Extract the [X, Y] coordinate from the center of the cell holding the provided text.  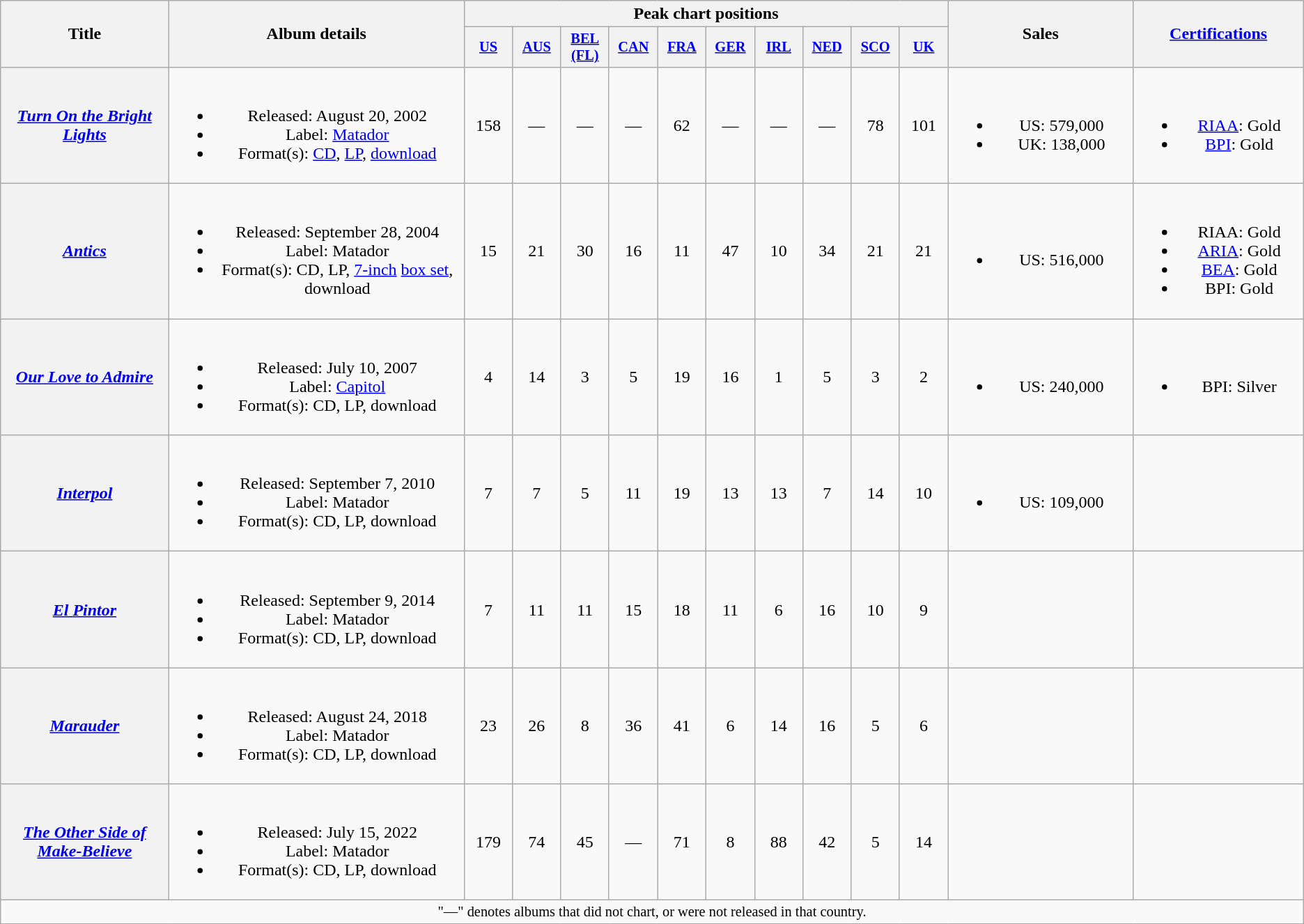
BPI: Silver [1218, 377]
AUS [536, 47]
88 [779, 843]
Album details [316, 34]
SCO [875, 47]
101 [924, 125]
23 [488, 726]
US [488, 47]
Released: September 7, 2010Label: MatadorFormat(s): CD, LP, download [316, 493]
9 [924, 610]
US: 579,000UK: 138,000 [1041, 125]
Title [85, 34]
Released: September 28, 2004Label: MatadorFormat(s): CD, LP, 7-inch box set, download [316, 251]
Turn On the Bright Lights [85, 125]
Released: July 15, 2022Label: MatadorFormat(s): CD, LP, download [316, 843]
26 [536, 726]
Our Love to Admire [85, 377]
179 [488, 843]
The Other Side of Make-Believe [85, 843]
Certifications [1218, 34]
Peak chart positions [706, 14]
US: 109,000 [1041, 493]
36 [633, 726]
Interpol [85, 493]
42 [827, 843]
4 [488, 377]
30 [585, 251]
NED [827, 47]
41 [681, 726]
FRA [681, 47]
RIAA: GoldBPI: Gold [1218, 125]
BEL(FL) [585, 47]
2 [924, 377]
Released: August 24, 2018Label: MatadorFormat(s): CD, LP, download [316, 726]
UK [924, 47]
Marauder [85, 726]
El Pintor [85, 610]
Released: August 20, 2002Label: MatadorFormat(s): CD, LP, download [316, 125]
74 [536, 843]
47 [731, 251]
Released: September 9, 2014Label: MatadorFormat(s): CD, LP, download [316, 610]
GER [731, 47]
78 [875, 125]
71 [681, 843]
Released: July 10, 2007Label: CapitolFormat(s): CD, LP, download [316, 377]
158 [488, 125]
US: 240,000 [1041, 377]
18 [681, 610]
US: 516,000 [1041, 251]
"—" denotes albums that did not chart, or were not released in that country. [652, 912]
RIAA: GoldARIA: GoldBEA: GoldBPI: Gold [1218, 251]
1 [779, 377]
CAN [633, 47]
45 [585, 843]
34 [827, 251]
Antics [85, 251]
Sales [1041, 34]
62 [681, 125]
IRL [779, 47]
